Scan for the cell matching the given text and deliver its (X, Y) coordinate at center. 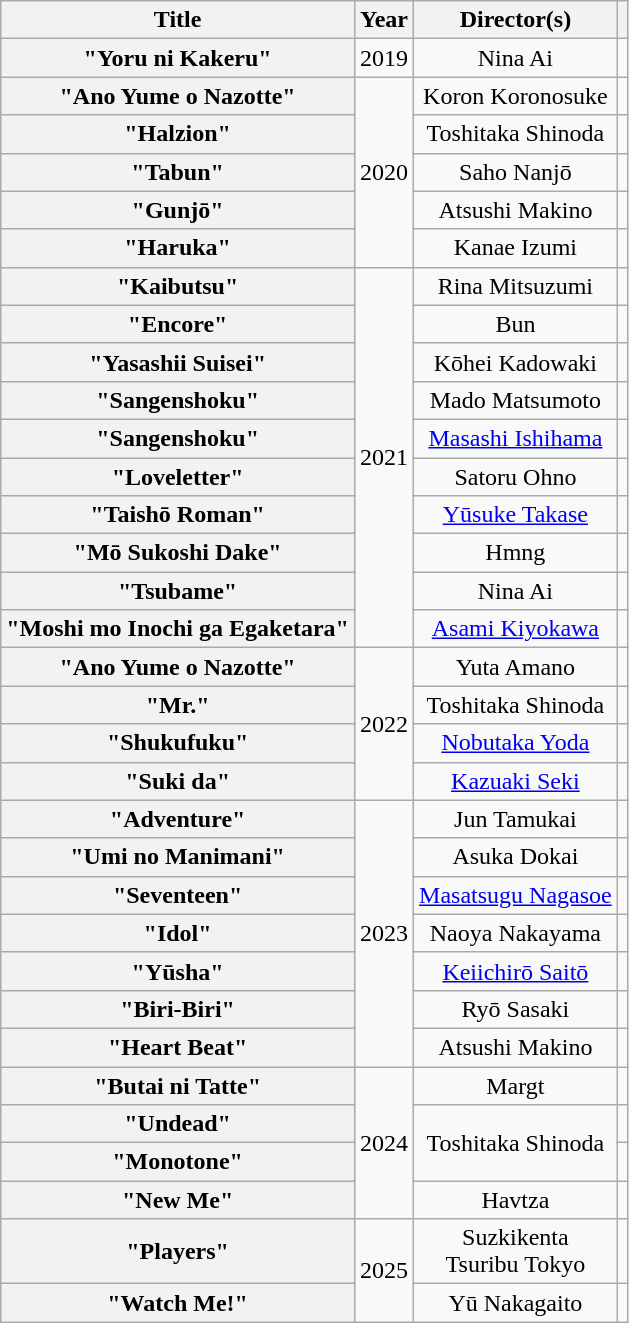
2024 (384, 1142)
Havtza (516, 1200)
"Taishō Roman" (178, 515)
"Yoru ni Kakeru" (178, 58)
Rina Mitsuzumi (516, 286)
SuzkikentaTsuribu Tokyo (516, 1252)
2022 (384, 724)
Jun Tamukai (516, 819)
Yuta Amano (516, 667)
"Moshi mo Inochi ga Egaketara" (178, 629)
2020 (384, 172)
2023 (384, 933)
"Gunjō" (178, 210)
"Heart Beat" (178, 1047)
"Seventeen" (178, 895)
2019 (384, 58)
2025 (384, 1270)
Masatsugu Nagasoe (516, 895)
"Biri-Biri" (178, 1009)
"Loveletter" (178, 477)
Kōhei Kadowaki (516, 362)
"Halzion" (178, 134)
"New Me" (178, 1200)
Koron Koronosuke (516, 96)
"Tabun" (178, 172)
Keiichirō Saitō (516, 971)
Title (178, 20)
Margt (516, 1085)
"Suki da" (178, 781)
"Kaibutsu" (178, 286)
"Mr." (178, 705)
"Watch Me!" (178, 1303)
Asuka Dokai (516, 857)
"Mō Sukoshi Dake" (178, 553)
"Tsubame" (178, 591)
Kazuaki Seki (516, 781)
2021 (384, 458)
Naoya Nakayama (516, 933)
"Players" (178, 1252)
"Encore" (178, 324)
"Shukufuku" (178, 743)
Asami Kiyokawa (516, 629)
Satoru Ohno (516, 477)
"Yūsha" (178, 971)
"Haruka" (178, 248)
Yū Nakagaito (516, 1303)
Nobutaka Yoda (516, 743)
"Yasashii Suisei" (178, 362)
Ryō Sasaki (516, 1009)
"Monotone" (178, 1162)
Saho Nanjō (516, 172)
Director(s) (516, 20)
Mado Matsumoto (516, 400)
"Umi no Manimani" (178, 857)
Yūsuke Takase (516, 515)
Kanae Izumi (516, 248)
Bun (516, 324)
Hmng (516, 553)
"Undead" (178, 1124)
Year (384, 20)
"Idol" (178, 933)
Masashi Ishihama (516, 438)
"Adventure" (178, 819)
"Butai ni Tatte" (178, 1085)
